Locate the cell with the specified text and output its [x, y] center coordinate. 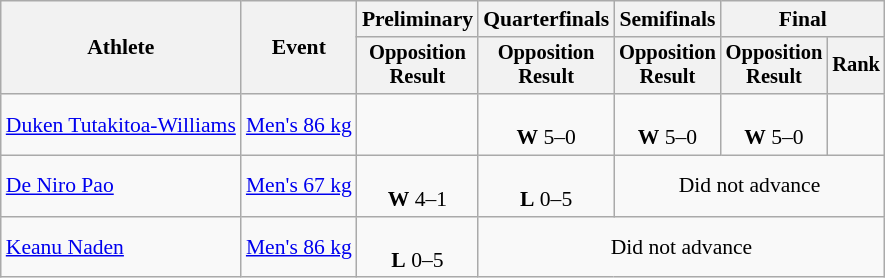
Semifinals [668, 19]
Event [299, 48]
Keanu Naden [121, 248]
Preliminary [418, 19]
Duken Tutakitoa-Williams [121, 124]
Men's 67 kg [299, 186]
Final [803, 19]
De Niro Pao [121, 186]
Rank [856, 66]
Athlete [121, 48]
W 4–1 [418, 186]
Quarterfinals [546, 19]
